Capture the cell that displays the provided text and extract its [X, Y] central coordinate. 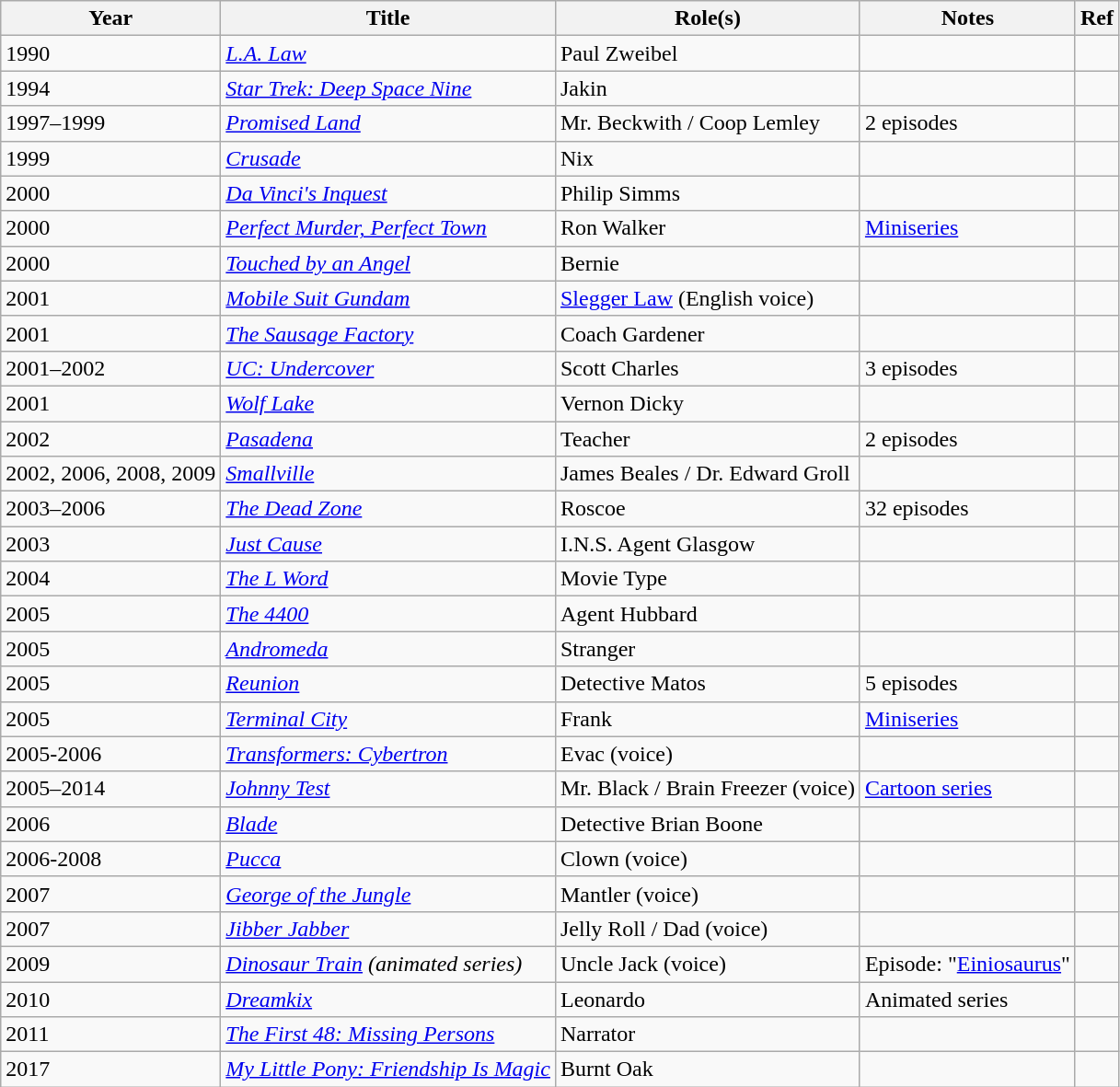
James Beales / Dr. Edward Groll [707, 474]
Crusade [388, 158]
2006 [110, 824]
Terminal City [388, 719]
2005-2006 [110, 754]
Uncle Jack (voice) [707, 964]
Star Trek: Deep Space Nine [388, 88]
2001–2002 [110, 368]
Episode: "Einiosaurus" [967, 964]
Jakin [707, 88]
Wolf Lake [388, 403]
Mobile Suit Gundam [388, 298]
The First 48: Missing Persons [388, 1035]
I.N.S. Agent Glasgow [707, 544]
George of the Jungle [388, 894]
Agent Hubbard [707, 614]
My Little Pony: Friendship Is Magic [388, 1070]
Touched by an Angel [388, 263]
Paul Zweibel [707, 53]
Jelly Roll / Dad (voice) [707, 929]
Frank [707, 719]
Role(s) [707, 18]
2005–2014 [110, 789]
3 episodes [967, 368]
2002 [110, 439]
The Sausage Factory [388, 333]
1990 [110, 53]
Reunion [388, 684]
5 episodes [967, 684]
Roscoe [707, 509]
Slegger Law (English voice) [707, 298]
Coach Gardener [707, 333]
Just Cause [388, 544]
Nix [707, 158]
2017 [110, 1070]
The 4400 [388, 614]
Cartoon series [967, 789]
Mr. Black / Brain Freezer (voice) [707, 789]
1994 [110, 88]
Year [110, 18]
Title [388, 18]
Animated series [967, 999]
32 episodes [967, 509]
UC: Undercover [388, 368]
Promised Land [388, 123]
2006-2008 [110, 859]
2009 [110, 964]
Johnny Test [388, 789]
2003 [110, 544]
Perfect Murder, Perfect Town [388, 228]
Narrator [707, 1035]
Leonardo [707, 999]
2011 [110, 1035]
The Dead Zone [388, 509]
Da Vinci's Inquest [388, 193]
1997–1999 [110, 123]
Bernie [707, 263]
Blade [388, 824]
Transformers: Cybertron [388, 754]
Dreamkix [388, 999]
2002, 2006, 2008, 2009 [110, 474]
Detective Matos [707, 684]
Scott Charles [707, 368]
Mantler (voice) [707, 894]
Vernon Dicky [707, 403]
1999 [110, 158]
Philip Simms [707, 193]
Ron Walker [707, 228]
2010 [110, 999]
Pucca [388, 859]
Teacher [707, 439]
2003–2006 [110, 509]
Pasadena [388, 439]
Notes [967, 18]
L.A. Law [388, 53]
Smallville [388, 474]
Burnt Oak [707, 1070]
Ref [1097, 18]
Movie Type [707, 579]
2004 [110, 579]
Andromeda [388, 649]
Jibber Jabber [388, 929]
Mr. Beckwith / Coop Lemley [707, 123]
Evac (voice) [707, 754]
Detective Brian Boone [707, 824]
Clown (voice) [707, 859]
The L Word [388, 579]
Dinosaur Train (animated series) [388, 964]
Stranger [707, 649]
